For the text-containing cell, return its midpoint in [X, Y] coordinate format. 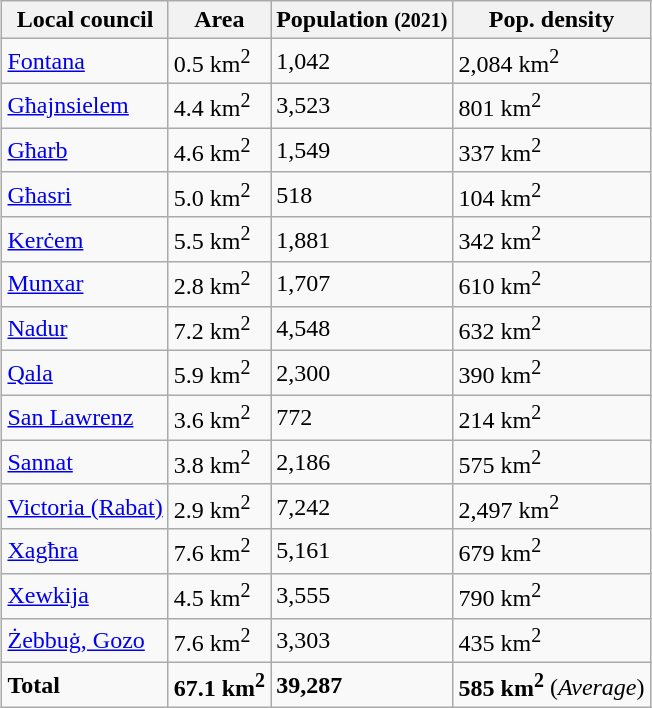
435 km2 [552, 640]
7,242 [362, 506]
585 km2 (Average) [552, 686]
1,549 [362, 150]
1,707 [362, 284]
Għasri [85, 194]
0.5 km2 [219, 62]
5.5 km2 [219, 240]
Total [85, 686]
337 km2 [552, 150]
Xagħra [85, 552]
Fontana [85, 62]
Victoria (Rabat) [85, 506]
801 km2 [552, 106]
3.8 km2 [219, 462]
Żebbuġ, Gozo [85, 640]
518 [362, 194]
3,523 [362, 106]
Għarb [85, 150]
104 km2 [552, 194]
790 km2 [552, 596]
Population (2021) [362, 20]
4,548 [362, 328]
2,186 [362, 462]
7.2 km2 [219, 328]
3,303 [362, 640]
Xewkija [85, 596]
Munxar [85, 284]
4.6 km2 [219, 150]
679 km2 [552, 552]
Local council [85, 20]
1,042 [362, 62]
67.1 km2 [219, 686]
Pop. density [552, 20]
3,555 [362, 596]
575 km2 [552, 462]
4.4 km2 [219, 106]
Qala [85, 374]
Sannat [85, 462]
39,287 [362, 686]
5,161 [362, 552]
390 km2 [552, 374]
Kerċem [85, 240]
2.9 km2 [219, 506]
5.0 km2 [219, 194]
San Lawrenz [85, 418]
2,300 [362, 374]
Nadur [85, 328]
342 km2 [552, 240]
2.8 km2 [219, 284]
610 km2 [552, 284]
Għajnsielem [85, 106]
5.9 km2 [219, 374]
4.5 km2 [219, 596]
214 km2 [552, 418]
3.6 km2 [219, 418]
632 km2 [552, 328]
2,084 km2 [552, 62]
2,497 km2 [552, 506]
1,881 [362, 240]
Area [219, 20]
772 [362, 418]
